Identify which cell holds the provided text, then report its (X, Y) central coordinate. 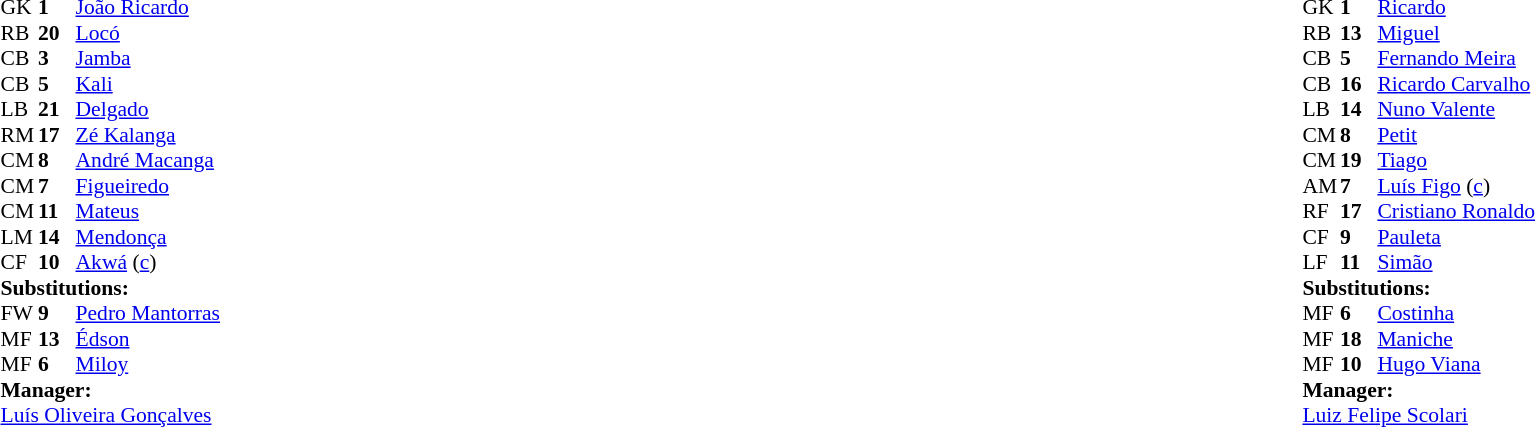
Simão (1456, 263)
Ricardo Carvalho (1456, 84)
Jamba (148, 59)
LF (1321, 263)
Hugo Viana (1456, 365)
André Macanga (148, 161)
Zé Kalanga (148, 135)
18 (1359, 339)
Maniche (1456, 339)
Delgado (148, 109)
Édson (148, 339)
21 (57, 109)
Akwá (c) (148, 263)
Mateus (148, 211)
16 (1359, 84)
Mendonça (148, 237)
Figueiredo (148, 186)
Tiago (1456, 161)
Kali (148, 84)
RF (1321, 211)
Costinha (1456, 313)
Nuno Valente (1456, 109)
Miguel (1456, 33)
Locó (148, 33)
AM (1321, 186)
Luís Figo (c) (1456, 186)
Pedro Mantorras (148, 313)
3 (57, 59)
FW (19, 313)
Petit (1456, 135)
19 (1359, 161)
Miloy (148, 365)
Pauleta (1456, 237)
RM (19, 135)
Cristiano Ronaldo (1456, 211)
LM (19, 237)
20 (57, 33)
Fernando Meira (1456, 59)
